Capture the cell that displays the provided text and extract its (x, y) central coordinate. 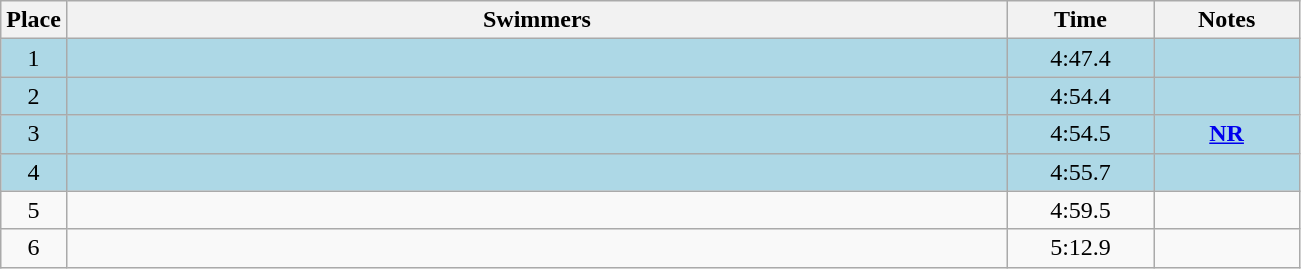
6 (34, 248)
5 (34, 210)
Notes (1227, 20)
1 (34, 58)
4:59.5 (1081, 210)
3 (34, 134)
4:55.7 (1081, 172)
4:54.4 (1081, 96)
4 (34, 172)
2 (34, 96)
Swimmers (536, 20)
Time (1081, 20)
NR (1227, 134)
5:12.9 (1081, 248)
4:54.5 (1081, 134)
Place (34, 20)
4:47.4 (1081, 58)
